Capture the cell that displays the provided text and extract its [x, y] central coordinate. 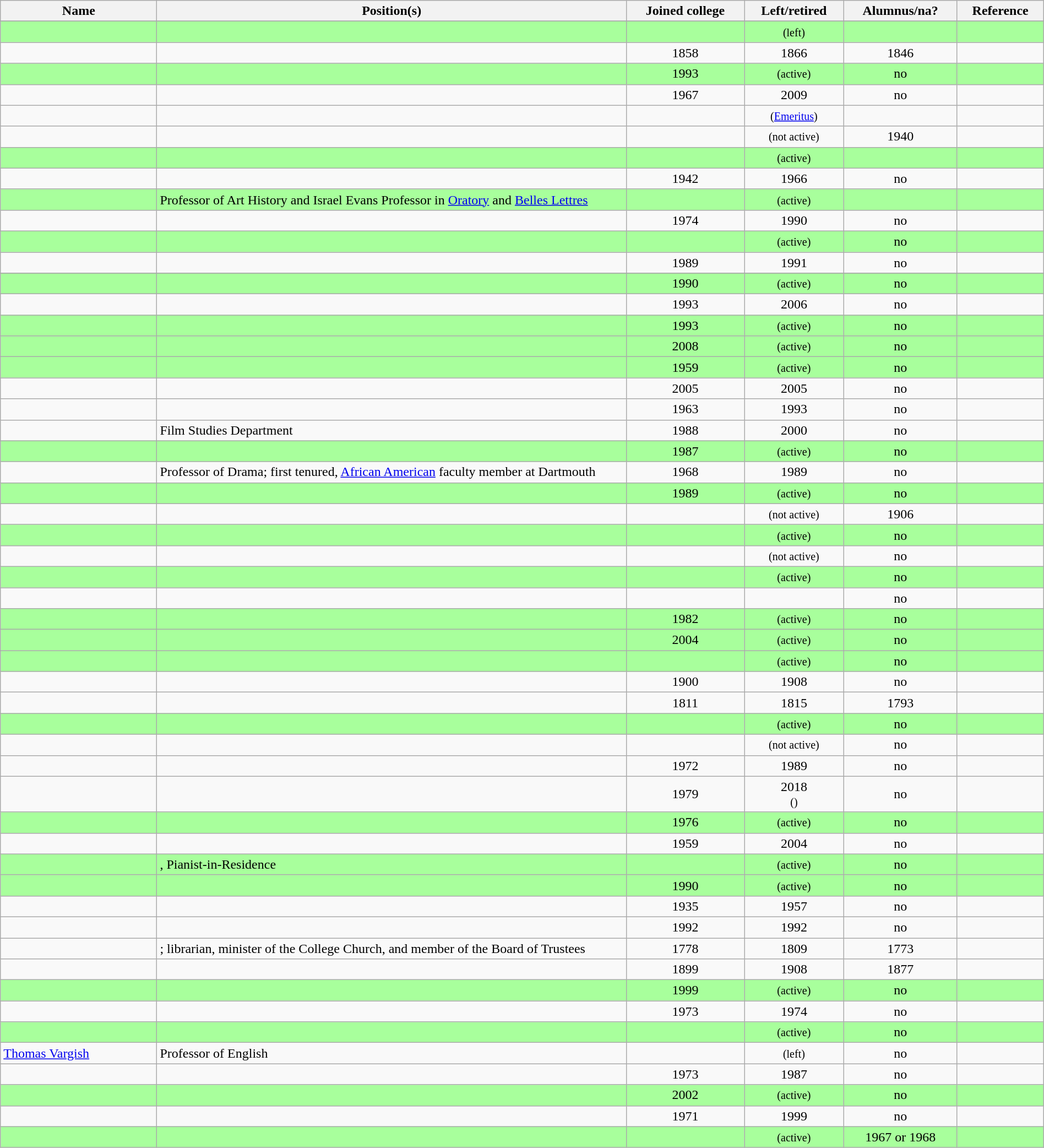
2018() [794, 794]
1940 [900, 137]
1866 [794, 53]
1942 [685, 178]
Professor of English [392, 1053]
Reference [1000, 11]
Professor of Drama; first tenured, African American faculty member at Dartmouth [392, 472]
1966 [794, 178]
1773 [900, 948]
1778 [685, 948]
1991 [794, 263]
1979 [685, 794]
, Pianist-in-Residence [392, 864]
1967 or 1968 [900, 1137]
1811 [685, 703]
1972 [685, 766]
1846 [900, 53]
Film Studies Department [392, 430]
1982 [685, 619]
1968 [685, 472]
1877 [900, 970]
1809 [794, 948]
; librarian, minister of the College Church, and member of the Board of Trustees [392, 948]
1793 [900, 703]
Joined college [685, 11]
1935 [685, 906]
Thomas Vargish [79, 1053]
2008 [685, 346]
1963 [685, 409]
Alumnus/na? [900, 11]
2006 [794, 305]
1815 [794, 703]
2002 [685, 1095]
1971 [685, 1116]
1900 [685, 682]
1858 [685, 53]
2009 [794, 95]
1988 [685, 430]
1906 [900, 514]
(Emeritus) [794, 116]
Left/retired [794, 11]
Professor of Art History and Israel Evans Professor in Oratory and Belles Lettres [392, 199]
Name [79, 11]
1899 [685, 970]
1976 [685, 822]
1957 [794, 906]
2000 [794, 430]
1967 [685, 95]
Position(s) [392, 11]
